Output the (X, Y) coordinate of the center of the cell containing the given text.  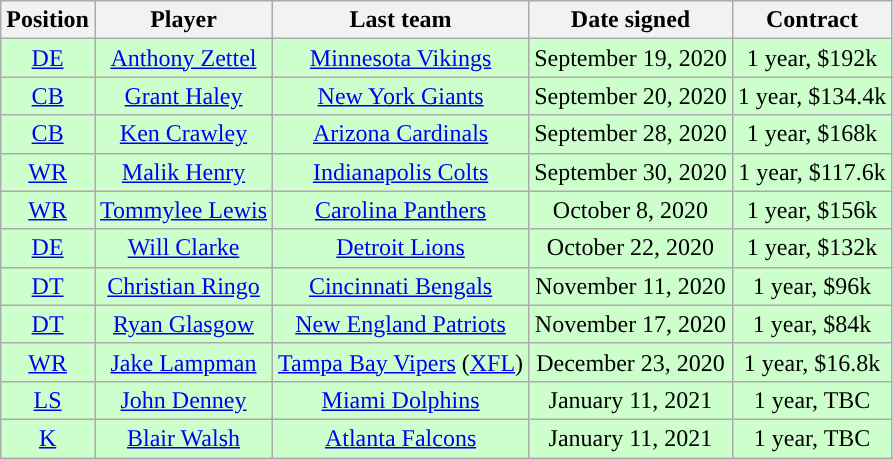
1 year, $168k (812, 134)
Cincinnati Bengals (401, 286)
Jake Lampman (183, 362)
September 30, 2020 (631, 172)
Malik Henry (183, 172)
Carolina Panthers (401, 210)
November 17, 2020 (631, 324)
LS (48, 400)
1 year, $84k (812, 324)
Date signed (631, 20)
John Denney (183, 400)
1 year, $117.6k (812, 172)
Last team (401, 20)
Anthony Zettel (183, 58)
Indianapolis Colts (401, 172)
Arizona Cardinals (401, 134)
Contract (812, 20)
November 11, 2020 (631, 286)
New York Giants (401, 96)
Christian Ringo (183, 286)
1 year, $96k (812, 286)
September 19, 2020 (631, 58)
Position (48, 20)
Grant Haley (183, 96)
K (48, 438)
Detroit Lions (401, 248)
Blair Walsh (183, 438)
Player (183, 20)
October 22, 2020 (631, 248)
1 year, $132k (812, 248)
1 year, $192k (812, 58)
Ken Crawley (183, 134)
1 year, $156k (812, 210)
September 20, 2020 (631, 96)
Tampa Bay Vipers (XFL) (401, 362)
Minnesota Vikings (401, 58)
1 year, $134.4k (812, 96)
December 23, 2020 (631, 362)
Tommylee Lewis (183, 210)
Atlanta Falcons (401, 438)
September 28, 2020 (631, 134)
Will Clarke (183, 248)
New England Patriots (401, 324)
1 year, $16.8k (812, 362)
Ryan Glasgow (183, 324)
Miami Dolphins (401, 400)
October 8, 2020 (631, 210)
